Pinpoint the cell where the given text exists, returning its [x, y] midpoint coordinate. 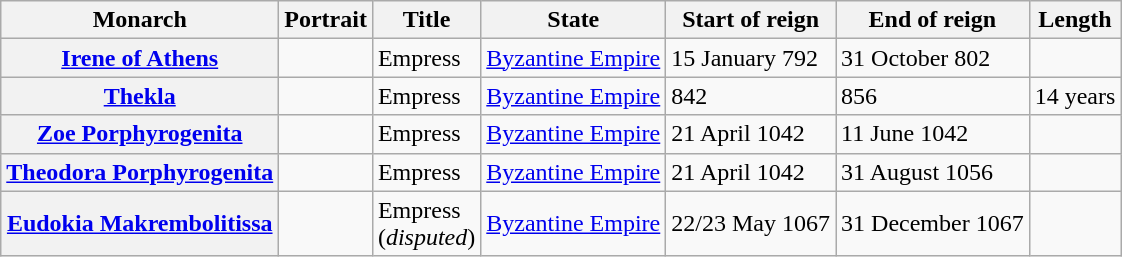
22/23 May 1067 [751, 224]
Empress(disputed) [426, 224]
Irene of Athens [140, 58]
11 June 1042 [933, 134]
Thekla [140, 96]
Start of reign [751, 20]
14 years [1075, 96]
State [574, 20]
Portrait [326, 20]
Length [1075, 20]
31 December 1067 [933, 224]
Monarch [140, 20]
End of reign [933, 20]
Zoe Porphyrogenita [140, 134]
Eudokia Makrembolitissa [140, 224]
Title [426, 20]
Theodora Porphyrogenita [140, 172]
842 [751, 96]
15 January 792 [751, 58]
31 October 802 [933, 58]
31 August 1056 [933, 172]
856 [933, 96]
